Detect which cell encompasses the target text, then output its (x, y) center coordinate. 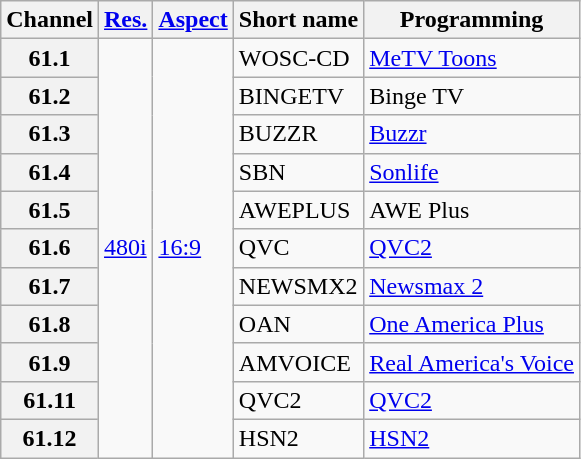
Sonlife (472, 172)
AMVOICE (298, 362)
Newsmax 2 (472, 286)
BUZZR (298, 134)
61.3 (50, 134)
Short name (298, 20)
AWE Plus (472, 210)
NEWSMX2 (298, 286)
One America Plus (472, 324)
BINGETV (298, 96)
Res. (126, 20)
61.5 (50, 210)
WOSC-CD (298, 58)
61.1 (50, 58)
61.8 (50, 324)
61.4 (50, 172)
Buzzr (472, 134)
Programming (472, 20)
61.9 (50, 362)
Channel (50, 20)
SBN (298, 172)
61.7 (50, 286)
QVC (298, 248)
MeTV Toons (472, 58)
OAN (298, 324)
61.11 (50, 400)
61.2 (50, 96)
480i (126, 248)
Real America's Voice (472, 362)
Binge TV (472, 96)
Aspect (193, 20)
AWEPLUS (298, 210)
61.6 (50, 248)
16:9 (193, 248)
61.12 (50, 438)
